Extract the [X, Y] coordinate from the center of the cell holding the provided text.  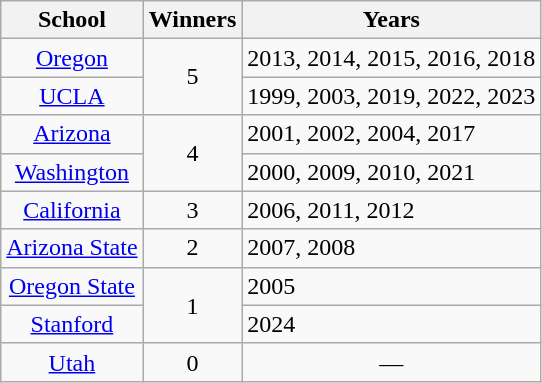
Stanford [72, 324]
3 [192, 210]
Utah [72, 362]
California [72, 210]
0 [192, 362]
2013, 2014, 2015, 2016, 2018 [392, 58]
5 [192, 77]
Years [392, 20]
Oregon State [72, 286]
Oregon [72, 58]
Arizona State [72, 248]
School [72, 20]
2007, 2008 [392, 248]
2005 [392, 286]
Winners [192, 20]
2000, 2009, 2010, 2021 [392, 172]
4 [192, 153]
2006, 2011, 2012 [392, 210]
Washington [72, 172]
— [392, 362]
Arizona [72, 134]
1999, 2003, 2019, 2022, 2023 [392, 96]
2024 [392, 324]
UCLA [72, 96]
1 [192, 305]
2001, 2002, 2004, 2017 [392, 134]
2 [192, 248]
